Identify which cell holds the provided text, then report its [x, y] central coordinate. 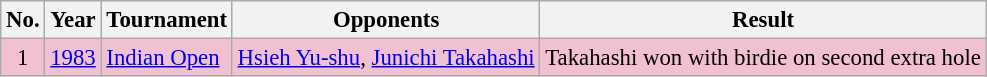
1 [23, 58]
Opponents [386, 20]
No. [23, 20]
1983 [73, 58]
Indian Open [166, 58]
Tournament [166, 20]
Hsieh Yu-shu, Junichi Takahashi [386, 58]
Takahashi won with birdie on second extra hole [763, 58]
Year [73, 20]
Result [763, 20]
